For the text-containing cell, return its midpoint in [X, Y] coordinate format. 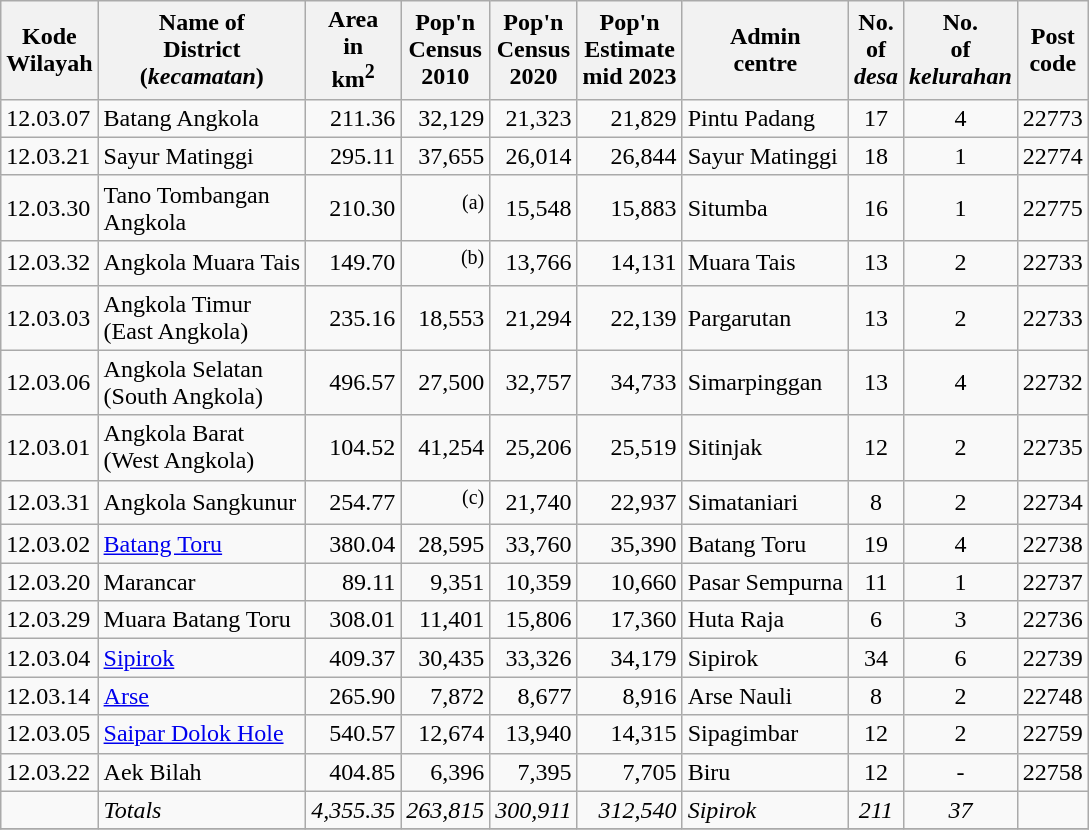
12.03.32 [50, 262]
22748 [1052, 696]
Huta Raja [765, 620]
18,553 [446, 318]
Aek Bilah [202, 772]
Sipagimbar [765, 734]
235.16 [354, 318]
25,519 [630, 448]
22732 [1052, 382]
Angkola Selatan(South Angkola) [202, 382]
300,911 [534, 810]
12.03.30 [50, 208]
211.36 [354, 118]
Sitinjak [765, 448]
Muara Batang Toru [202, 620]
15,548 [534, 208]
14,131 [630, 262]
308.01 [354, 620]
21,740 [534, 502]
12.03.29 [50, 620]
312,540 [630, 810]
6,396 [446, 772]
17,360 [630, 620]
295.11 [354, 156]
Muara Tais [765, 262]
9,351 [446, 582]
210.30 [354, 208]
22773 [1052, 118]
22734 [1052, 502]
37 [961, 810]
19 [876, 544]
12,674 [446, 734]
404.85 [354, 772]
104.52 [354, 448]
26,844 [630, 156]
Angkola Muara Tais [202, 262]
Angkola Timur(East Angkola) [202, 318]
12.03.03 [50, 318]
Tano TombanganAngkola [202, 208]
(a) [446, 208]
12.03.22 [50, 772]
(c) [446, 502]
Pop'nEstimatemid 2023 [630, 50]
12.03.21 [50, 156]
8,916 [630, 696]
7,395 [534, 772]
15,806 [534, 620]
Angkola Barat(West Angkola) [202, 448]
Marancar [202, 582]
33,326 [534, 658]
25,206 [534, 448]
380.04 [354, 544]
254.77 [354, 502]
Situmba [765, 208]
Pop'nCensus2010 [446, 50]
265.90 [354, 696]
12.03.04 [50, 658]
22,937 [630, 502]
34,179 [630, 658]
263,815 [446, 810]
89.11 [354, 582]
37,655 [446, 156]
Angkola Sangkunur [202, 502]
10,359 [534, 582]
7,872 [446, 696]
35,390 [630, 544]
22774 [1052, 156]
Arse [202, 696]
No.ofkelurahan [961, 50]
Pasar Sempurna [765, 582]
22735 [1052, 448]
33,760 [534, 544]
409.37 [354, 658]
Totals [202, 810]
Pargarutan [765, 318]
- [961, 772]
211 [876, 810]
22775 [1052, 208]
(b) [446, 262]
27,500 [446, 382]
7,705 [630, 772]
21,323 [534, 118]
22739 [1052, 658]
Pop'nCensus2020 [534, 50]
Biru [765, 772]
13,940 [534, 734]
12.03.20 [50, 582]
Pintu Padang [765, 118]
26,014 [534, 156]
No.ofdesa [876, 50]
Simataniari [765, 502]
12.03.14 [50, 696]
Batang Angkola [202, 118]
Areain km2 [354, 50]
12.03.07 [50, 118]
32,757 [534, 382]
540.57 [354, 734]
22759 [1052, 734]
149.70 [354, 262]
22758 [1052, 772]
8,677 [534, 696]
Admin centre [765, 50]
14,315 [630, 734]
32,129 [446, 118]
12.03.01 [50, 448]
21,829 [630, 118]
11 [876, 582]
12.03.05 [50, 734]
34,733 [630, 382]
22738 [1052, 544]
18 [876, 156]
11,401 [446, 620]
12.03.31 [50, 502]
30,435 [446, 658]
22,139 [630, 318]
Postcode [1052, 50]
Saipar Dolok Hole [202, 734]
12.03.02 [50, 544]
3 [961, 620]
22737 [1052, 582]
34 [876, 658]
Arse Nauli [765, 696]
Simarpinggan [765, 382]
16 [876, 208]
12.03.06 [50, 382]
Kode Wilayah [50, 50]
28,595 [446, 544]
15,883 [630, 208]
17 [876, 118]
22736 [1052, 620]
Name ofDistrict(kecamatan) [202, 50]
10,660 [630, 582]
13,766 [534, 262]
21,294 [534, 318]
496.57 [354, 382]
4,355.35 [354, 810]
41,254 [446, 448]
